Search for the cell housing the specified text and yield its [X, Y] center coordinate. 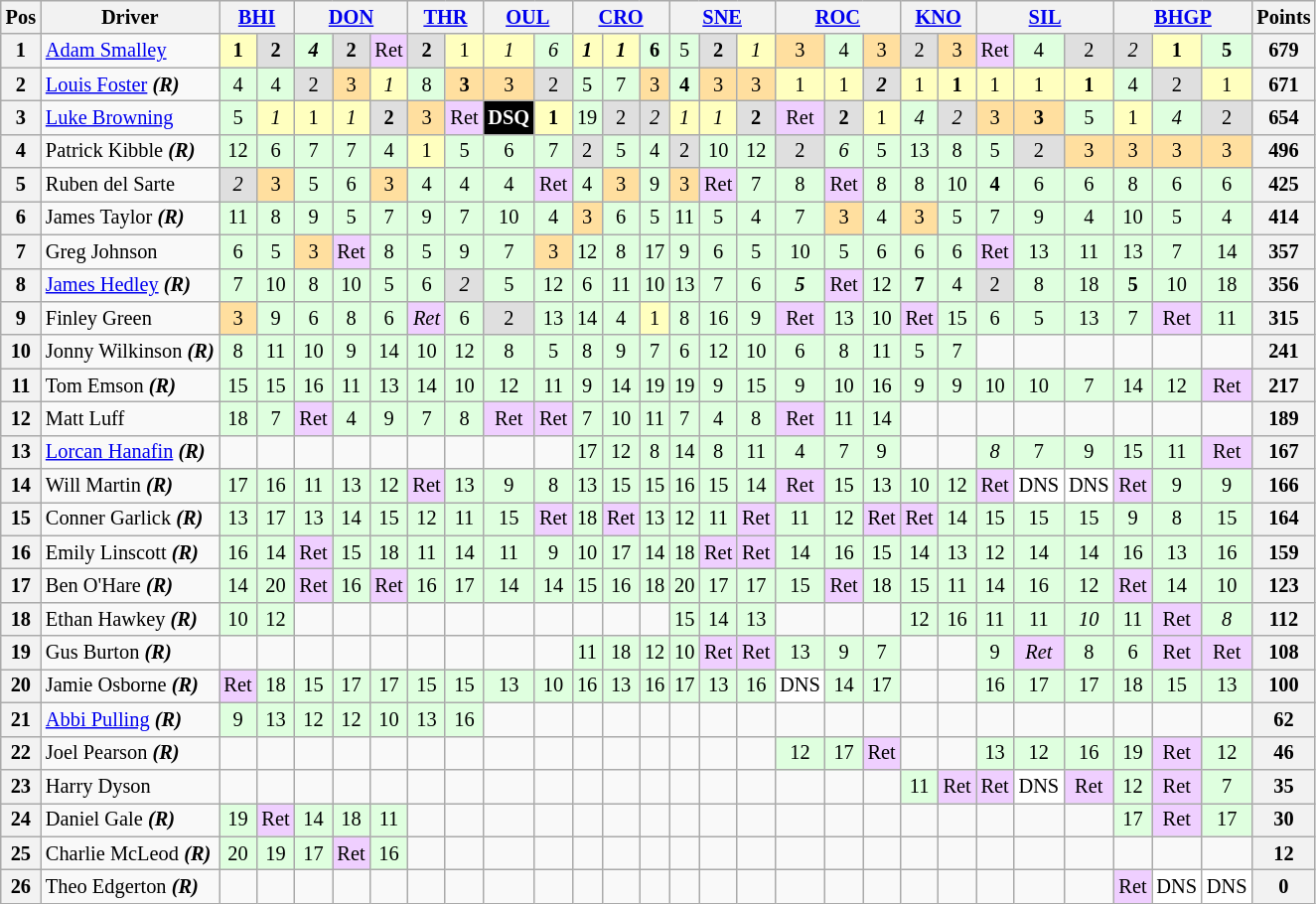
OUL [527, 17]
22 [21, 753]
189 [1283, 418]
Louis Foster (R) [130, 84]
35 [1283, 786]
Finley Green [130, 318]
108 [1283, 653]
James Hedley (R) [130, 285]
425 [1283, 185]
496 [1283, 151]
123 [1283, 585]
Patrick Kibble (R) [130, 151]
Points [1283, 17]
Luke Browning [130, 117]
167 [1283, 452]
KNO [939, 17]
Conner Garlick (R) [130, 519]
46 [1283, 753]
Emily Linscott (R) [130, 552]
Theo Edgerton (R) [130, 886]
Greg Johnson [130, 251]
Harry Dyson [130, 786]
679 [1283, 51]
Matt Luff [130, 418]
ROC [837, 17]
Ruben del Sarte [130, 185]
SIL [1045, 17]
BHGP [1184, 17]
159 [1283, 552]
DON [352, 17]
Pos [21, 17]
Gus Burton (R) [130, 653]
James Taylor (R) [130, 218]
Abbi Pulling (R) [130, 719]
164 [1283, 519]
21 [21, 719]
241 [1283, 352]
Jonny Wilkinson (R) [130, 352]
Jamie Osborne (R) [130, 685]
SNE [722, 17]
26 [21, 886]
Ben O'Hare (R) [130, 585]
Joel Pearson (R) [130, 753]
Driver [130, 17]
30 [1283, 820]
62 [1283, 719]
356 [1283, 285]
24 [21, 820]
BHI [257, 17]
357 [1283, 251]
25 [21, 853]
100 [1283, 685]
Adam Smalley [130, 51]
166 [1283, 486]
0 [1283, 886]
217 [1283, 385]
112 [1283, 619]
654 [1283, 117]
Lorcan Hanafin (R) [130, 452]
414 [1283, 218]
671 [1283, 84]
315 [1283, 318]
Ethan Hawkey (R) [130, 619]
DSQ [509, 117]
Daniel Gale (R) [130, 820]
Tom Emson (R) [130, 385]
Will Martin (R) [130, 486]
Charlie McLeod (R) [130, 853]
THR [445, 17]
23 [21, 786]
CRO [621, 17]
